Scan for the cell matching the given text and deliver its [x, y] coordinate at center. 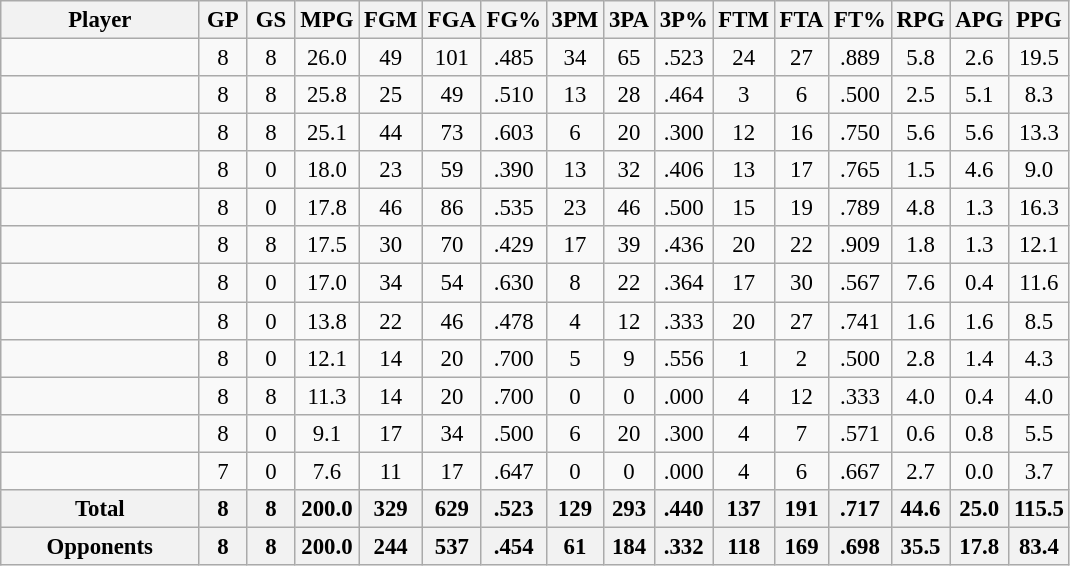
86 [452, 208]
4.6 [980, 170]
19.5 [1040, 58]
.464 [684, 95]
.332 [684, 546]
244 [391, 546]
.567 [860, 283]
.717 [860, 509]
2.5 [920, 95]
2.6 [980, 58]
16.3 [1040, 208]
2.8 [920, 358]
.571 [860, 433]
2 [801, 358]
118 [744, 546]
2.7 [920, 471]
Total [100, 509]
169 [801, 546]
.454 [514, 546]
11.3 [327, 396]
629 [452, 509]
.741 [860, 321]
73 [452, 133]
115.5 [1040, 509]
.485 [514, 58]
137 [744, 509]
4.3 [1040, 358]
.698 [860, 546]
25 [391, 95]
3PM [574, 20]
61 [574, 546]
18.0 [327, 170]
537 [452, 546]
3 [744, 95]
329 [391, 509]
.478 [514, 321]
8.3 [1040, 95]
.630 [514, 283]
8.5 [1040, 321]
65 [630, 58]
5.1 [980, 95]
1.5 [920, 170]
54 [452, 283]
.750 [860, 133]
FGM [391, 20]
3PA [630, 20]
FTM [744, 20]
32 [630, 170]
3.7 [1040, 471]
25.0 [980, 509]
.390 [514, 170]
5 [574, 358]
.436 [684, 245]
.909 [860, 245]
FGA [452, 20]
FTA [801, 20]
RPG [920, 20]
17.0 [327, 283]
129 [574, 509]
25.1 [327, 133]
35.5 [920, 546]
.364 [684, 283]
.440 [684, 509]
44.6 [920, 509]
16 [801, 133]
.406 [684, 170]
11 [391, 471]
4.8 [920, 208]
.429 [514, 245]
25.8 [327, 95]
1 [744, 358]
39 [630, 245]
13.8 [327, 321]
26.0 [327, 58]
3P% [684, 20]
9 [630, 358]
24 [744, 58]
101 [452, 58]
.667 [860, 471]
15 [744, 208]
44 [391, 133]
13.3 [1040, 133]
293 [630, 509]
.647 [514, 471]
MPG [327, 20]
11.6 [1040, 283]
.510 [514, 95]
184 [630, 546]
0.6 [920, 433]
1.4 [980, 358]
28 [630, 95]
83.4 [1040, 546]
GP [223, 20]
19 [801, 208]
191 [801, 509]
9.0 [1040, 170]
5.8 [920, 58]
0.8 [980, 433]
Opponents [100, 546]
.603 [514, 133]
GS [271, 20]
.889 [860, 58]
17.5 [327, 245]
APG [980, 20]
FG% [514, 20]
9.1 [327, 433]
5.5 [1040, 433]
.765 [860, 170]
.535 [514, 208]
.789 [860, 208]
59 [452, 170]
.556 [684, 358]
Player [100, 20]
FT% [860, 20]
1.8 [920, 245]
PPG [1040, 20]
70 [452, 245]
0.0 [980, 471]
